From the cell containing the given text, extract its center point as [X, Y] coordinate. 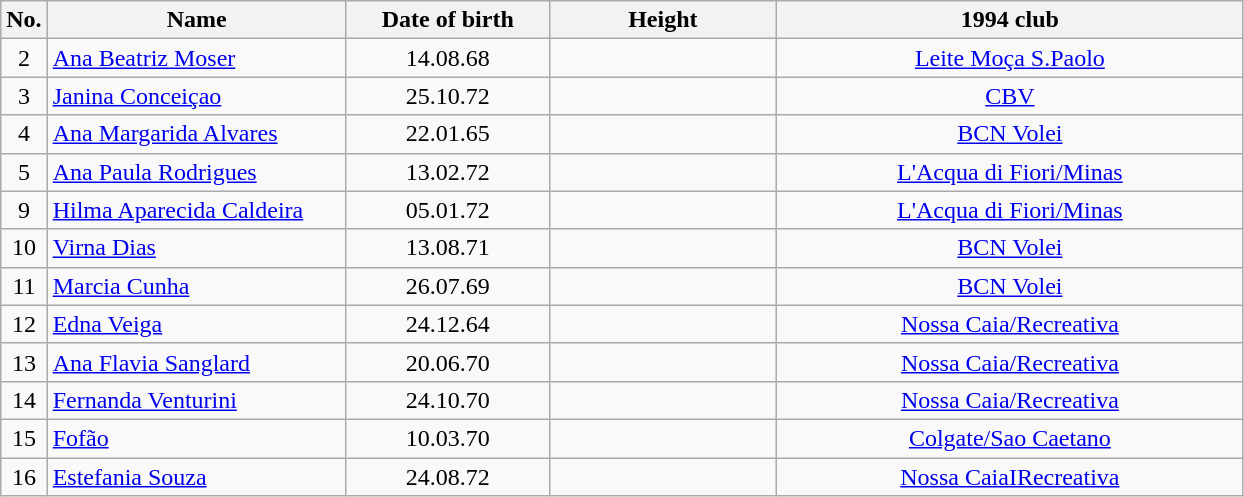
Height [662, 20]
Fernanda Venturini [196, 400]
11 [24, 286]
Ana Paula Rodrigues [196, 172]
2 [24, 58]
26.07.69 [448, 286]
12 [24, 324]
1994 club [1010, 20]
5 [24, 172]
Edna Veiga [196, 324]
Colgate/Sao Caetano [1010, 438]
14 [24, 400]
Janina Conceiçao [196, 96]
No. [24, 20]
24.08.72 [448, 477]
Date of birth [448, 20]
13.08.71 [448, 248]
9 [24, 210]
13 [24, 362]
3 [24, 96]
14.08.68 [448, 58]
4 [24, 134]
Name [196, 20]
Marcia Cunha [196, 286]
Fofão [196, 438]
Ana Flavia Sanglard [196, 362]
10 [24, 248]
25.10.72 [448, 96]
24.12.64 [448, 324]
Hilma Aparecida Caldeira [196, 210]
22.01.65 [448, 134]
24.10.70 [448, 400]
Leite Moça S.Paolo [1010, 58]
Virna Dias [196, 248]
16 [24, 477]
Ana Beatriz Moser [196, 58]
13.02.72 [448, 172]
05.01.72 [448, 210]
Nossa CaiaIRecreativa [1010, 477]
Estefania Souza [196, 477]
Ana Margarida Alvares [196, 134]
15 [24, 438]
10.03.70 [448, 438]
CBV [1010, 96]
20.06.70 [448, 362]
